From the cell containing the given text, extract its center point as [X, Y] coordinate. 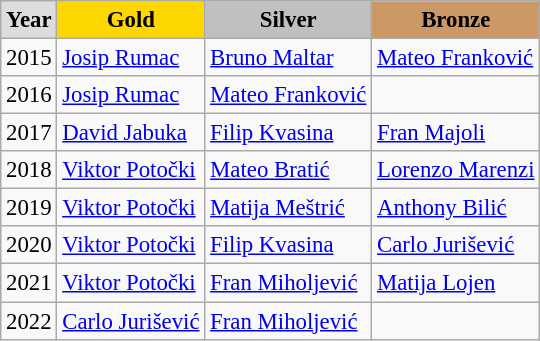
2018 [29, 170]
Matija Lojen [456, 283]
2016 [29, 95]
Lorenzo Marenzi [456, 170]
Bronze [456, 20]
2017 [29, 133]
Silver [288, 20]
2015 [29, 58]
Anthony Bilić [456, 208]
Year [29, 20]
David Jabuka [131, 133]
2021 [29, 283]
2022 [29, 321]
Matija Meštrić [288, 208]
Bruno Maltar [288, 58]
Gold [131, 20]
Fran Majoli [456, 133]
Mateo Bratić [288, 170]
2019 [29, 208]
2020 [29, 245]
